Scan for the cell matching the given text and deliver its (X, Y) coordinate at center. 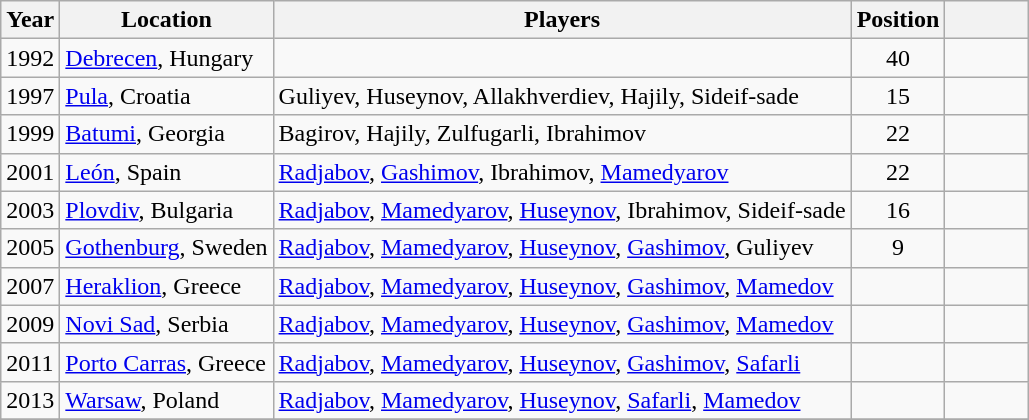
Batumi, Georgia (166, 134)
Bagirov, Hajily, Zulfugarli, Ibrahimov (562, 134)
Radjabov, Mamedyarov, Huseynov, Gashimov, Safarli (562, 362)
9 (898, 248)
15 (898, 96)
Players (562, 20)
1997 (30, 96)
Radjabov, Gashimov, Ibrahimov, Mamedyarov (562, 172)
40 (898, 58)
Radjabov, Mamedyarov, Huseynov, Gashimov, Guliyev (562, 248)
Year (30, 20)
16 (898, 210)
Novi Sad, Serbia (166, 324)
2003 (30, 210)
Location (166, 20)
Warsaw, Poland (166, 400)
2007 (30, 286)
Plovdiv, Bulgaria (166, 210)
2009 (30, 324)
Radjabov, Mamedyarov, Huseynov, Ibrahimov, Sideif-sade (562, 210)
Heraklion, Greece (166, 286)
Gothenburg, Sweden (166, 248)
Porto Carras, Greece (166, 362)
Debrecen, Hungary (166, 58)
1992 (30, 58)
Radjabov, Mamedyarov, Huseynov, Safarli, Mamedov (562, 400)
1999 (30, 134)
2001 (30, 172)
Guliyev, Huseynov, Allakhverdiev, Hajily, Sideif-sade (562, 96)
2011 (30, 362)
Pula, Croatia (166, 96)
2005 (30, 248)
León, Spain (166, 172)
Position (898, 20)
2013 (30, 400)
